For the text-containing cell, return its midpoint in (X, Y) coordinate format. 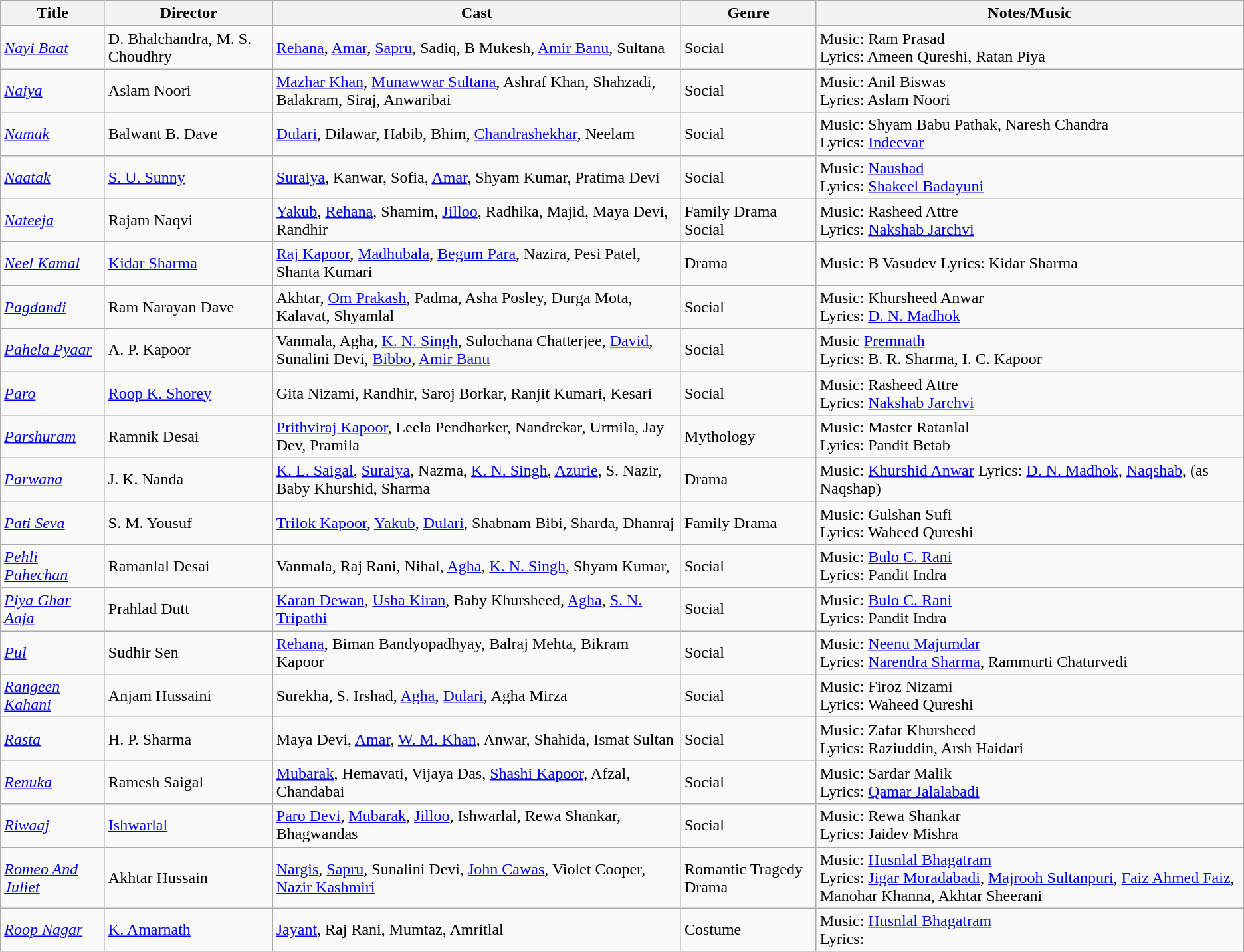
Pati Seva (53, 522)
Maya Devi, Amar, W. M. Khan, Anwar, Shahida, Ismat Sultan (476, 739)
Vanmala, Raj Rani, Nihal, Agha, K. N. Singh, Shyam Kumar, (476, 566)
Notes/Music (1030, 13)
Neel Kamal (53, 263)
Sudhir Sen (189, 652)
K. L. Saigal, Suraiya, Nazma, K. N. Singh, Azurie, S. Nazir, Baby Khurshid, Sharma (476, 480)
Music: Master RatanlalLyrics: Pandit Betab (1030, 436)
Piya Ghar Aaja (53, 610)
Surekha, S. Irshad, Agha, Dulari, Agha Mirza (476, 696)
Suraiya, Kanwar, Sofia, Amar, Shyam Kumar, Pratima Devi (476, 177)
Mubarak, Hemavati, Vijaya Das, Shashi Kapoor, Afzal, Chandabai (476, 783)
Prahlad Dutt (189, 610)
Nayi Baat (53, 48)
Ramesh Saigal (189, 783)
Anjam Hussaini (189, 696)
Roop K. Shorey (189, 393)
Pul (53, 652)
Music: Khurshid Anwar Lyrics: D. N. Madhok, Naqshab, (as Naqshap) (1030, 480)
Music: Firoz Nizami Lyrics: Waheed Qureshi (1030, 696)
Genre (748, 13)
A. P. Kapoor (189, 349)
Vanmala, Agha, K. N. Singh, Sulochana Chatterjee, David, Sunalini Devi, Bibbo, Amir Banu (476, 349)
S. U. Sunny (189, 177)
Roop Nagar (53, 930)
Cast (476, 13)
Mazhar Khan, Munawwar Sultana, Ashraf Khan, Shahzadi, Balakram, Siraj, Anwaribai (476, 90)
Music: Zafar Khursheed Lyrics: Raziuddin, Arsh Haidari (1030, 739)
Family Drama Social (748, 221)
Prithviraj Kapoor, Leela Pendharker, Nandrekar, Urmila, Jay Dev, Pramila (476, 436)
Family Drama (748, 522)
Pehli Pahechan (53, 566)
Trilok Kapoor, Yakub, Dulari, Shabnam Bibi, Sharda, Dhanraj (476, 522)
Music: Husnlal BhagatramLyrics: Jigar Moradabadi, Majrooh Sultanpuri, Faiz Ahmed Faiz, Manohar Khanna, Akhtar Sheerani (1030, 878)
Costume (748, 930)
Music: Khursheed AnwarLyrics: D. N. Madhok (1030, 307)
Music: Gulshan SufiLyrics: Waheed Qureshi (1030, 522)
Balwant B. Dave (189, 134)
Raj Kapoor, Madhubala, Begum Para, Nazira, Pesi Patel, Shanta Kumari (476, 263)
Naiya (53, 90)
Director (189, 13)
Romantic Tragedy Drama (748, 878)
Gita Nizami, Randhir, Saroj Borkar, Ranjit Kumari, Kesari (476, 393)
S. M. Yousuf (189, 522)
Naatak (53, 177)
Parshuram (53, 436)
Music: NaushadLyrics: Shakeel Badayuni (1030, 177)
Title (53, 13)
Pahela Pyaar (53, 349)
Romeo And Juliet (53, 878)
Ramnik Desai (189, 436)
Music PremnathLyrics: B. R. Sharma, I. C. Kapoor (1030, 349)
Rajam Naqvi (189, 221)
H. P. Sharma (189, 739)
Rehana, Amar, Sapru, Sadiq, B Mukesh, Amir Banu, Sultana (476, 48)
Rasta (53, 739)
Riwaaj (53, 825)
J. K. Nanda (189, 480)
Rehana, Biman Bandyopadhyay, Balraj Mehta, Bikram Kapoor (476, 652)
Music: Husnlal BhagatramLyrics: (1030, 930)
K. Amarnath (189, 930)
Jayant, Raj Rani, Mumtaz, Amritlal (476, 930)
Music: B Vasudev Lyrics: Kidar Sharma (1030, 263)
Music: Rewa ShankarLyrics: Jaidev Mishra (1030, 825)
Dulari, Dilawar, Habib, Bhim, Chandrashekhar, Neelam (476, 134)
Karan Dewan, Usha Kiran, Baby Khursheed, Agha, S. N. Tripathi (476, 610)
Akhtar, Om Prakash, Padma, Asha Posley, Durga Mota, Kalavat, Shyamlal (476, 307)
Pagdandi (53, 307)
Music: Neenu MajumdarLyrics: Narendra Sharma, Rammurti Chaturvedi (1030, 652)
Paro Devi, Mubarak, Jilloo, Ishwarlal, Rewa Shankar, Bhagwandas (476, 825)
Ramanlal Desai (189, 566)
Kidar Sharma (189, 263)
Parwana (53, 480)
Renuka (53, 783)
Nargis, Sapru, Sunalini Devi, John Cawas, Violet Cooper, Nazir Kashmiri (476, 878)
Ishwarlal (189, 825)
Namak (53, 134)
Music: Shyam Babu Pathak, Naresh ChandraLyrics: Indeevar (1030, 134)
Music: Ram PrasadLyrics: Ameen Qureshi, Ratan Piya (1030, 48)
Nateeja (53, 221)
D. Bhalchandra, M. S. Choudhry (189, 48)
Aslam Noori (189, 90)
Rangeen Kahani (53, 696)
Ram Narayan Dave (189, 307)
Music: Anil BiswasLyrics: Aslam Noori (1030, 90)
Akhtar Hussain (189, 878)
Yakub, Rehana, Shamim, Jilloo, Radhika, Majid, Maya Devi, Randhir (476, 221)
Music: Sardar Malik Lyrics: Qamar Jalalabadi (1030, 783)
Mythology (748, 436)
Paro (53, 393)
